Locate the cell with the specified text and output its [X, Y] center coordinate. 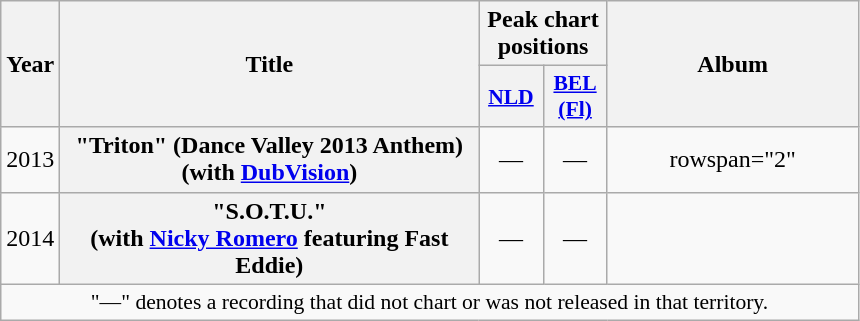
"S.O.T.U." (with Nicky Romero featuring Fast Eddie) [270, 238]
2014 [30, 238]
Year [30, 64]
"Triton" (Dance Valley 2013 Anthem) (with DubVision) [270, 160]
Peak chart positions [543, 34]
rowspan="2" [732, 160]
Album [732, 64]
NLD [511, 96]
"—" denotes a recording that did not chart or was not released in that territory. [430, 302]
BEL (Fl) [575, 96]
Title [270, 64]
2013 [30, 160]
